Provide the [X, Y] coordinate of the cell's center where the given text is located.  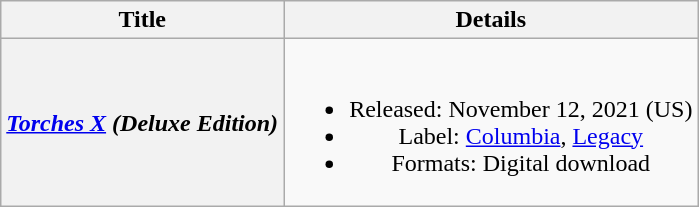
Released: November 12, 2021 (US)Label: Columbia, LegacyFormats: Digital download [491, 122]
Torches X (Deluxe Edition) [142, 122]
Details [491, 20]
Title [142, 20]
